Return the [X, Y] coordinate for the center point of the cell that contains the specified text.  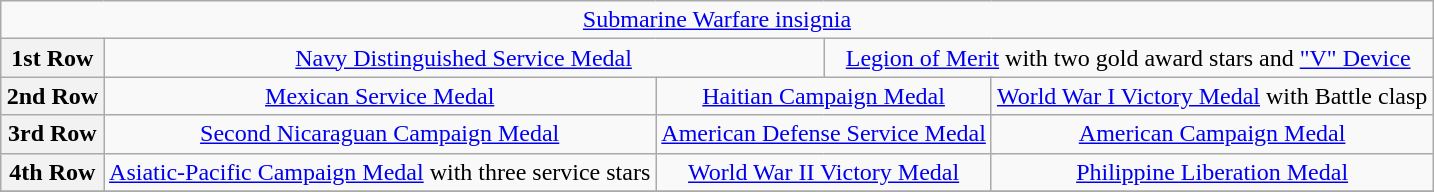
Mexican Service Medal [380, 96]
Second Nicaraguan Campaign Medal [380, 134]
American Campaign Medal [1212, 134]
Navy Distinguished Service Medal [464, 58]
2nd Row [52, 96]
Asiatic-Pacific Campaign Medal with three service stars [380, 172]
World War I Victory Medal with Battle clasp [1212, 96]
American Defense Service Medal [824, 134]
World War II Victory Medal [824, 172]
3rd Row [52, 134]
Submarine Warfare insignia [717, 20]
1st Row [52, 58]
4th Row [52, 172]
Philippine Liberation Medal [1212, 172]
Legion of Merit with two gold award stars and "V" Device [1128, 58]
Haitian Campaign Medal [824, 96]
